Return the [X, Y] coordinate for the center point of the cell that contains the specified text.  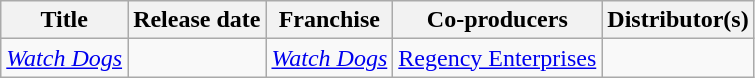
Franchise [330, 20]
Title [64, 20]
Release date [197, 20]
Co-producers [498, 20]
Distributor(s) [678, 20]
Regency Enterprises [498, 58]
